Capture the cell that displays the provided text and extract its [X, Y] central coordinate. 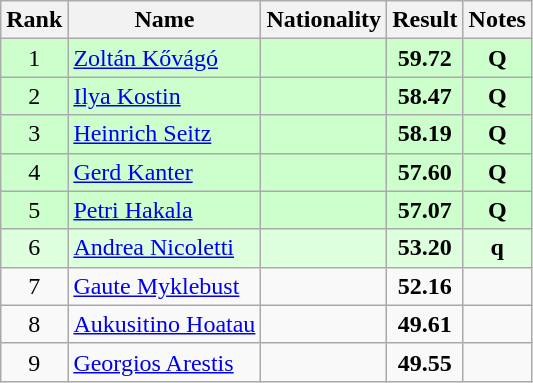
Notes [497, 20]
Petri Hakala [164, 210]
3 [34, 134]
9 [34, 362]
7 [34, 286]
6 [34, 248]
Rank [34, 20]
Gerd Kanter [164, 172]
57.60 [425, 172]
Heinrich Seitz [164, 134]
Zoltán Kővágó [164, 58]
57.07 [425, 210]
1 [34, 58]
52.16 [425, 286]
49.55 [425, 362]
59.72 [425, 58]
Andrea Nicoletti [164, 248]
53.20 [425, 248]
49.61 [425, 324]
q [497, 248]
Result [425, 20]
8 [34, 324]
58.47 [425, 96]
5 [34, 210]
Aukusitino Hoatau [164, 324]
Georgios Arestis [164, 362]
58.19 [425, 134]
Name [164, 20]
4 [34, 172]
Ilya Kostin [164, 96]
Gaute Myklebust [164, 286]
Nationality [324, 20]
2 [34, 96]
